Find where the given text appears and provide that cell's center as (x, y) coordinate. 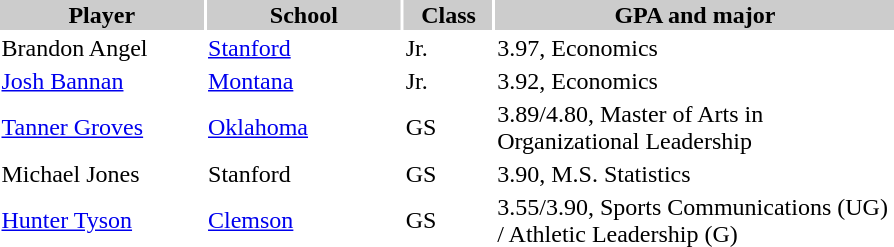
Michael Jones (102, 174)
Montana (304, 81)
Brandon Angel (102, 48)
3.89/4.80, Master of Arts in Organizational Leadership (695, 128)
GPA and major (695, 15)
3.92, Economics (695, 81)
Oklahoma (304, 128)
Player (102, 15)
Tanner Groves (102, 128)
3.90, M.S. Statistics (695, 174)
Class (448, 15)
3.97, Economics (695, 48)
Josh Bannan (102, 81)
School (304, 15)
